For the text-containing cell, return its midpoint in (X, Y) coordinate format. 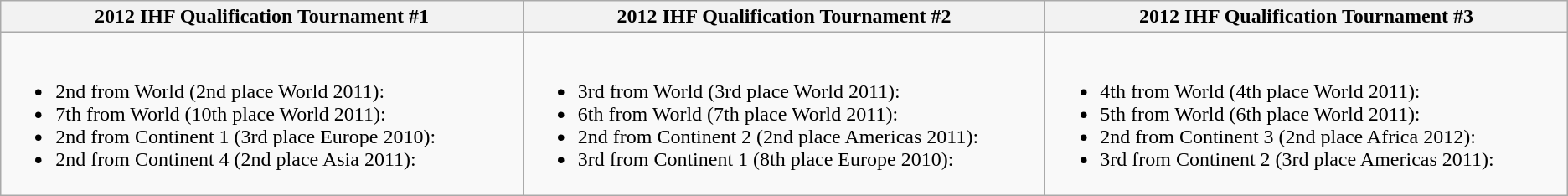
2012 IHF Qualification Tournament #1 (261, 17)
2012 IHF Qualification Tournament #3 (1307, 17)
2012 IHF Qualification Tournament #2 (784, 17)
